Return the (X, Y) coordinate for the center point of the cell that contains the specified text.  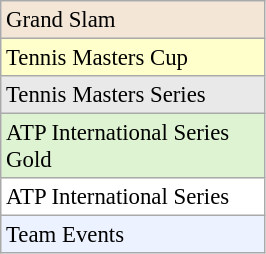
Team Events (133, 235)
Tennis Masters Series (133, 95)
ATP International Series Gold (133, 146)
ATP International Series (133, 197)
Tennis Masters Cup (133, 58)
Grand Slam (133, 20)
